Search for the cell housing the specified text and yield its (X, Y) center coordinate. 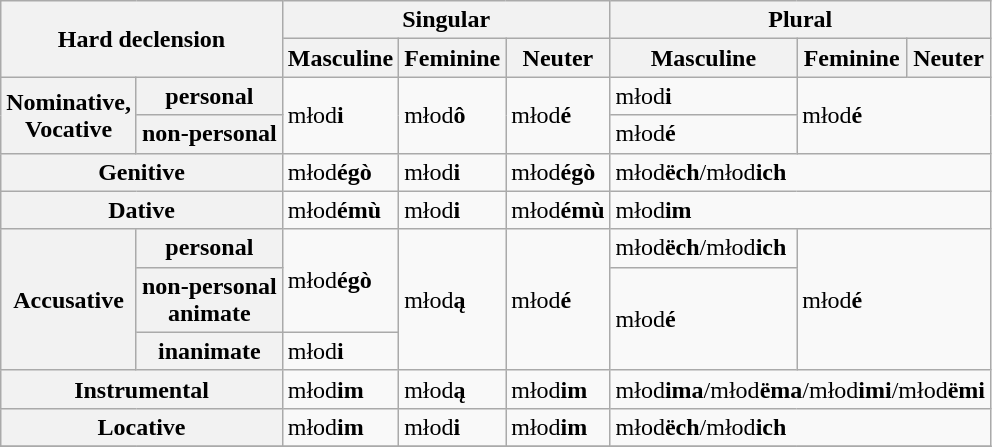
Accusative (69, 300)
młodima/młodëma/młodimi/młodëmi (800, 389)
Hard declension (142, 39)
Dative (142, 210)
Locative (142, 427)
non-personal (209, 134)
non-personalanimate (209, 300)
Plural (800, 20)
inanimate (209, 351)
Genitive (142, 172)
Nominative,Vocative (69, 115)
Singular (446, 20)
Instrumental (142, 389)
młodô (452, 115)
